Capture the cell that displays the provided text and extract its [x, y] central coordinate. 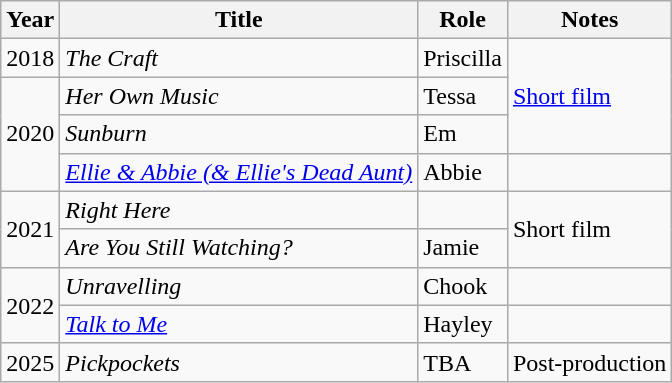
Pickpockets [239, 362]
Title [239, 20]
Abbie [463, 172]
2018 [30, 58]
TBA [463, 362]
Sunburn [239, 134]
Post-production [589, 362]
The Craft [239, 58]
2025 [30, 362]
Chook [463, 286]
Right Here [239, 210]
Role [463, 20]
Hayley [463, 324]
Are You Still Watching? [239, 248]
Tessa [463, 96]
Em [463, 134]
2020 [30, 134]
Priscilla [463, 58]
Unravelling [239, 286]
2021 [30, 229]
Jamie [463, 248]
Her Own Music [239, 96]
Notes [589, 20]
Ellie & Abbie (& Ellie's Dead Aunt) [239, 172]
Talk to Me [239, 324]
Year [30, 20]
2022 [30, 305]
